Search for the cell housing the specified text and yield its [X, Y] center coordinate. 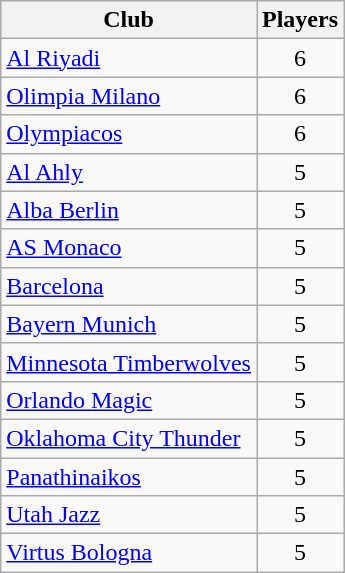
Al Ahly [129, 172]
Minnesota Timberwolves [129, 362]
Alba Berlin [129, 210]
Players [300, 20]
Panathinaikos [129, 477]
Virtus Bologna [129, 553]
Orlando Magic [129, 400]
Bayern Munich [129, 324]
Al Riyadi [129, 58]
Olympiacos [129, 134]
Barcelona [129, 286]
Utah Jazz [129, 515]
Olimpia Milano [129, 96]
Club [129, 20]
AS Monaco [129, 248]
Oklahoma City Thunder [129, 438]
